Capture the cell that displays the provided text and extract its [x, y] central coordinate. 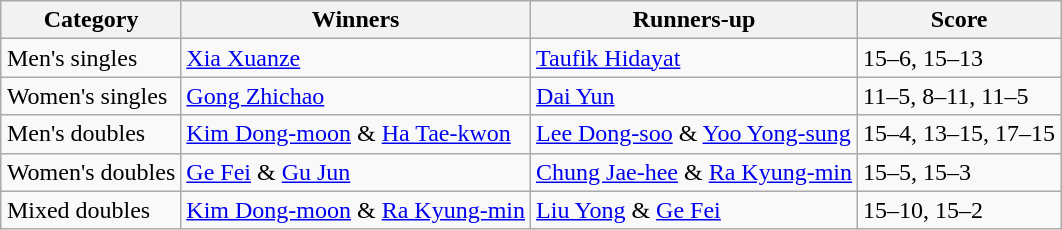
15–10, 15–2 [960, 210]
Score [960, 20]
Kim Dong-moon & Ra Kyung-min [356, 210]
Men's singles [90, 58]
Mixed doubles [90, 210]
15–4, 13–15, 17–15 [960, 134]
Kim Dong-moon & Ha Tae-kwon [356, 134]
Gong Zhichao [356, 96]
Women's singles [90, 96]
Chung Jae-hee & Ra Kyung-min [694, 172]
15–6, 15–13 [960, 58]
Winners [356, 20]
15–5, 15–3 [960, 172]
11–5, 8–11, 11–5 [960, 96]
Dai Yun [694, 96]
Xia Xuanze [356, 58]
Liu Yong & Ge Fei [694, 210]
Lee Dong-soo & Yoo Yong-sung [694, 134]
Taufik Hidayat [694, 58]
Ge Fei & Gu Jun [356, 172]
Runners-up [694, 20]
Category [90, 20]
Women's doubles [90, 172]
Men's doubles [90, 134]
